Search for the cell housing the specified text and yield its (X, Y) center coordinate. 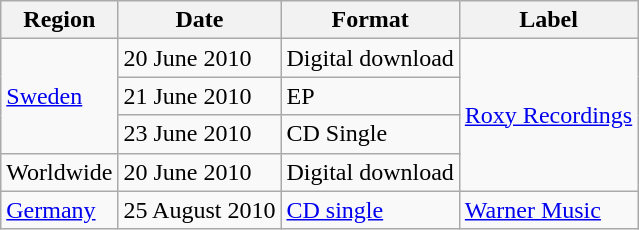
Germany (60, 210)
CD single (370, 210)
25 August 2010 (200, 210)
Label (548, 20)
Sweden (60, 96)
21 June 2010 (200, 96)
Date (200, 20)
Roxy Recordings (548, 115)
Format (370, 20)
CD Single (370, 134)
Region (60, 20)
23 June 2010 (200, 134)
Worldwide (60, 172)
EP (370, 96)
Warner Music (548, 210)
